Capture the cell that displays the provided text and extract its [x, y] central coordinate. 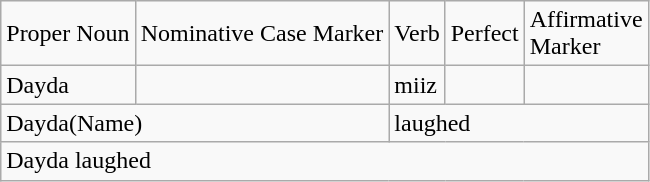
Dayda laughed [324, 161]
Nominative Case Marker [262, 34]
Dayda [68, 85]
Verb [417, 34]
Dayda(Name) [195, 123]
miiz [417, 85]
Perfect [484, 34]
Proper Noun [68, 34]
laughed [518, 123]
AffirmativeMarker [586, 34]
